From the cell containing the given text, extract its center point as [X, Y] coordinate. 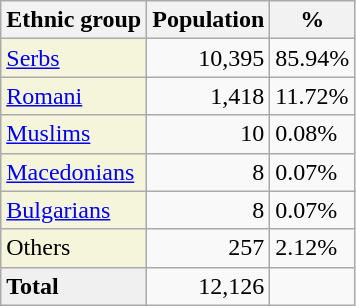
257 [208, 248]
10,395 [208, 58]
1,418 [208, 96]
Population [208, 20]
Serbs [74, 58]
% [312, 20]
Macedonians [74, 172]
Romani [74, 96]
Total [74, 286]
Muslims [74, 134]
12,126 [208, 286]
11.72% [312, 96]
0.08% [312, 134]
10 [208, 134]
85.94% [312, 58]
2.12% [312, 248]
Ethnic group [74, 20]
Others [74, 248]
Bulgarians [74, 210]
